Determine the [X, Y] coordinate at the center of the cell enclosing the given text.  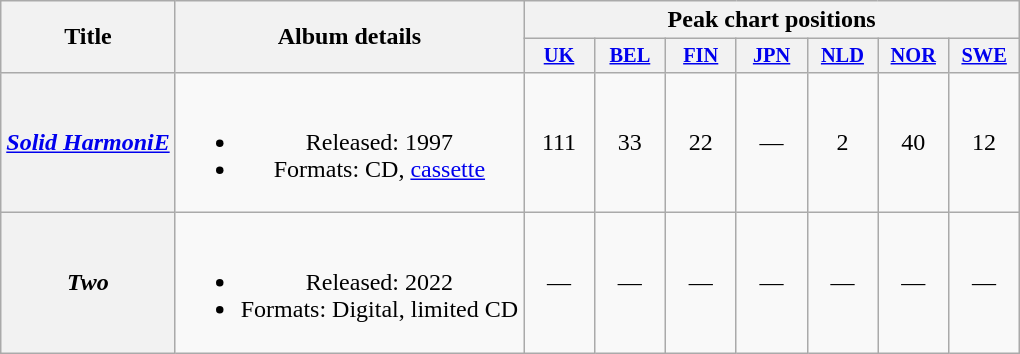
Solid HarmoniE [88, 142]
NOR [914, 56]
111 [560, 142]
Peak chart positions [772, 20]
2 [842, 142]
Released: 2022Formats: Digital, limited CD [349, 283]
33 [630, 142]
JPN [772, 56]
SWE [984, 56]
NLD [842, 56]
BEL [630, 56]
Title [88, 37]
Two [88, 283]
22 [700, 142]
FIN [700, 56]
UK [560, 56]
12 [984, 142]
Released: 1997Formats: CD, cassette [349, 142]
40 [914, 142]
Album details [349, 37]
